Find where the given text appears and provide that cell's center as (x, y) coordinate. 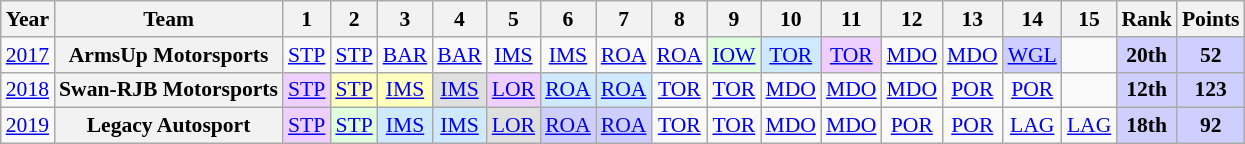
7 (624, 19)
2 (354, 19)
Legacy Autosport (168, 126)
1 (306, 19)
Points (1211, 19)
2019 (28, 126)
15 (1089, 19)
9 (734, 19)
Rank (1146, 19)
10 (790, 19)
52 (1211, 55)
3 (406, 19)
18th (1146, 126)
Year (28, 19)
2017 (28, 55)
5 (514, 19)
11 (852, 19)
14 (1032, 19)
123 (1211, 90)
2018 (28, 90)
Team (168, 19)
12 (912, 19)
ArmsUp Motorsports (168, 55)
IOW (734, 55)
6 (568, 19)
20th (1146, 55)
WGL (1032, 55)
92 (1211, 126)
Swan-RJB Motorsports (168, 90)
8 (679, 19)
13 (972, 19)
4 (460, 19)
12th (1146, 90)
